Detect which cell encompasses the target text, then output its (X, Y) center coordinate. 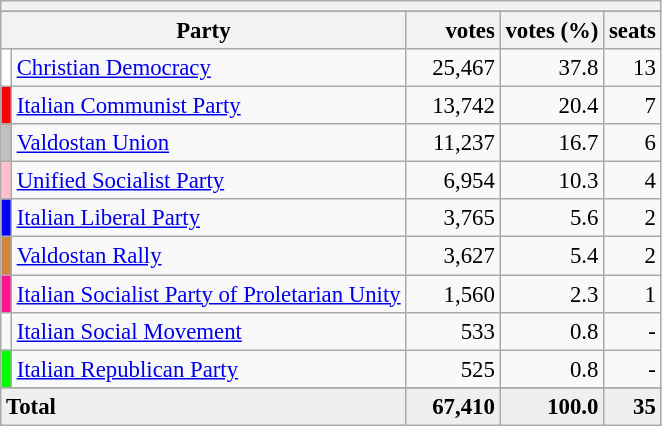
3,627 (453, 256)
votes (%) (552, 31)
Italian Social Movement (208, 331)
533 (453, 331)
6 (632, 143)
7 (632, 106)
Italian Liberal Party (208, 219)
4 (632, 181)
1 (632, 294)
525 (453, 369)
Valdostan Rally (208, 256)
Italian Republican Party (208, 369)
seats (632, 31)
100.0 (552, 406)
10.3 (552, 181)
Italian Communist Party (208, 106)
2.3 (552, 294)
20.4 (552, 106)
votes (453, 31)
Party (204, 31)
67,410 (453, 406)
Italian Socialist Party of Proletarian Unity (208, 294)
Total (204, 406)
Unified Socialist Party (208, 181)
5.6 (552, 219)
16.7 (552, 143)
Christian Democracy (208, 68)
1,560 (453, 294)
11,237 (453, 143)
13 (632, 68)
3,765 (453, 219)
25,467 (453, 68)
6,954 (453, 181)
13,742 (453, 106)
35 (632, 406)
Valdostan Union (208, 143)
37.8 (552, 68)
5.4 (552, 256)
